Output the (X, Y) coordinate of the center of the cell containing the given text.  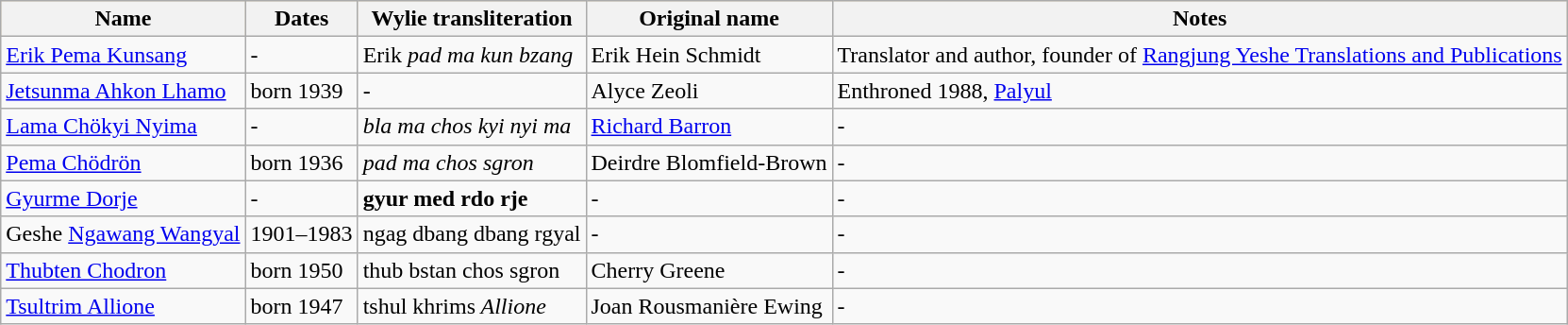
thub bstan chos sgron (472, 270)
bla ma chos kyi nyi ma (472, 127)
Translator and author, founder of Rangjung Yeshe Translations and Publications (1200, 55)
Enthroned 1988, Palyul (1200, 91)
Alyce Zeoli (709, 91)
born 1939 (302, 91)
ngag dbang dbang rgyal (472, 234)
Erik Pema Kunsang (123, 55)
born 1947 (302, 306)
Deirdre Blomfield-Brown (709, 162)
Lama Chökyi Nyima (123, 127)
Richard Barron (709, 127)
born 1936 (302, 162)
Notes (1200, 19)
gyur med rdo rje (472, 198)
pad ma chos sgron (472, 162)
Geshe Ngawang Wangyal (123, 234)
Thubten Chodron (123, 270)
Pema Chödrön (123, 162)
born 1950 (302, 270)
Dates (302, 19)
tshul khrims Allione (472, 306)
Gyurme Dorje (123, 198)
Tsultrim Allione (123, 306)
Joan Rousmanière Ewing (709, 306)
Erik Hein Schmidt (709, 55)
Wylie transliteration (472, 19)
Name (123, 19)
1901–1983 (302, 234)
Cherry Greene (709, 270)
Jetsunma Ahkon Lhamo (123, 91)
Erik pad ma kun bzang (472, 55)
Original name (709, 19)
